Capture the cell that displays the provided text and extract its (X, Y) central coordinate. 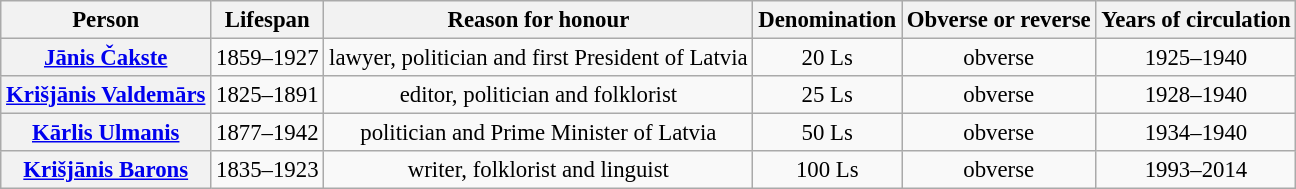
Jānis Čakste (106, 58)
1825–1891 (268, 95)
1993–2014 (1196, 170)
Obverse or reverse (999, 20)
writer, folklorist and linguist (538, 170)
50 Ls (828, 133)
1859–1927 (268, 58)
1928–1940 (1196, 95)
politician and Prime Minister of Latvia (538, 133)
100 Ls (828, 170)
20 Ls (828, 58)
1925–1940 (1196, 58)
1835–1923 (268, 170)
1877–1942 (268, 133)
Years of circulation (1196, 20)
Lifespan (268, 20)
Krišjānis Valdemārs (106, 95)
lawyer, politician and first President of Latvia (538, 58)
Denomination (828, 20)
1934–1940 (1196, 133)
25 Ls (828, 95)
Person (106, 20)
Reason for honour (538, 20)
Krišjānis Barons (106, 170)
editor, politician and folklorist (538, 95)
Kārlis Ulmanis (106, 133)
